Detect which cell encompasses the target text, then output its [X, Y] center coordinate. 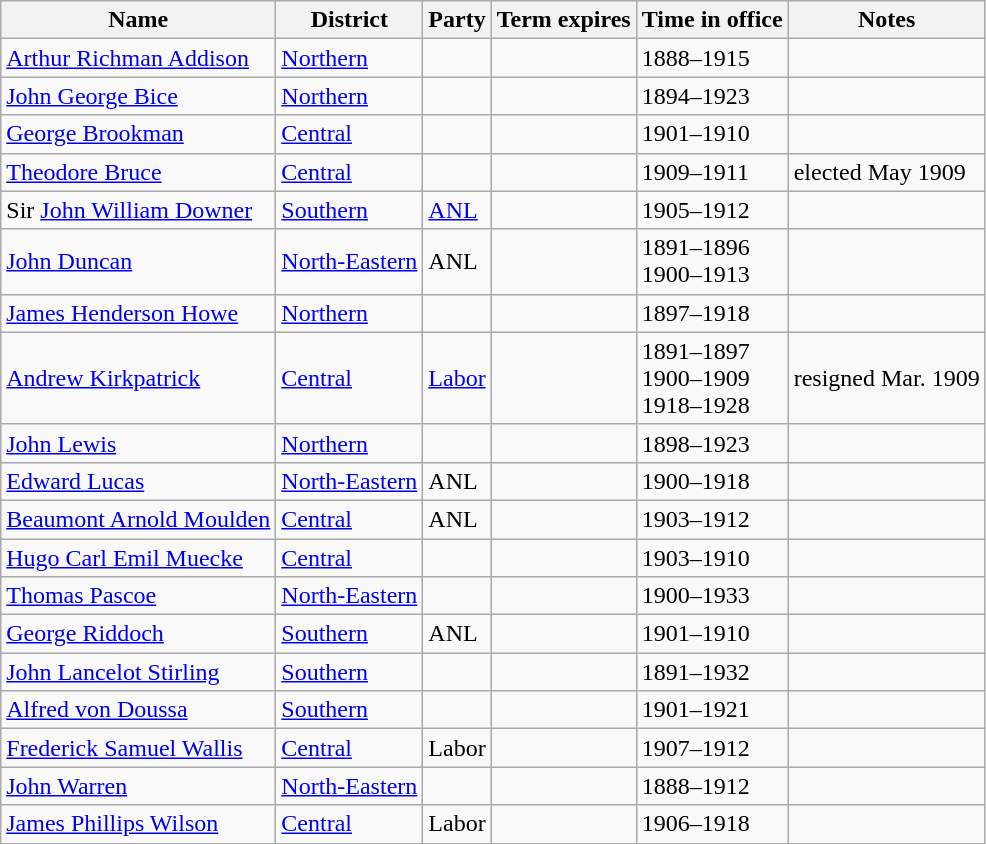
1891–18961900–1913 [712, 262]
Theodore Bruce [138, 172]
George Brookman [138, 134]
1906–1918 [712, 824]
resigned Mar. 1909 [886, 378]
John Duncan [138, 262]
1888–1915 [712, 58]
1901–1921 [712, 710]
Edward Lucas [138, 481]
Hugo Carl Emil Muecke [138, 557]
1894–1923 [712, 96]
1891–1932 [712, 672]
District [350, 20]
elected May 1909 [886, 172]
1900–1918 [712, 481]
1909–1911 [712, 172]
1903–1910 [712, 557]
1897–1918 [712, 313]
Thomas Pascoe [138, 596]
John Lewis [138, 443]
1898–1923 [712, 443]
John George Bice [138, 96]
James Henderson Howe [138, 313]
Time in office [712, 20]
1903–1912 [712, 519]
Party [457, 20]
Alfred von Doussa [138, 710]
Notes [886, 20]
1905–1912 [712, 210]
John Warren [138, 786]
1888–1912 [712, 786]
George Riddoch [138, 634]
John Lancelot Stirling [138, 672]
1907–1912 [712, 748]
Andrew Kirkpatrick [138, 378]
Frederick Samuel Wallis [138, 748]
Name [138, 20]
1891–18971900–19091918–1928 [712, 378]
Arthur Richman Addison [138, 58]
Term expires [564, 20]
1900–1933 [712, 596]
Beaumont Arnold Moulden [138, 519]
James Phillips Wilson [138, 824]
Sir John William Downer [138, 210]
